Locate the cell with the specified text and output its [x, y] center coordinate. 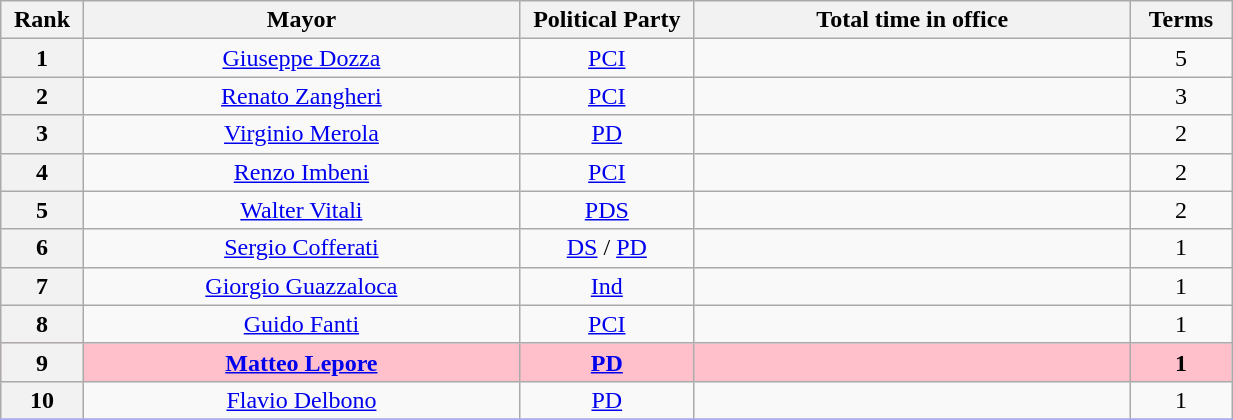
9 [42, 362]
Guido Fanti [301, 324]
7 [42, 286]
Sergio Cofferati [301, 248]
Matteo Lepore [301, 362]
Total time in office [912, 20]
6 [42, 248]
Giuseppe Dozza [301, 58]
Mayor [301, 20]
Virginio Merola [301, 134]
PDS [607, 210]
Ind [607, 286]
DS / PD [607, 248]
Giorgio Guazzaloca [301, 286]
4 [42, 172]
Terms [1180, 20]
Renzo Imbeni [301, 172]
Rank [42, 20]
10 [42, 400]
Walter Vitali [301, 210]
Political Party [607, 20]
Renato Zangheri [301, 96]
8 [42, 324]
Flavio Delbono [301, 400]
